Capture the cell that displays the provided text and extract its (X, Y) central coordinate. 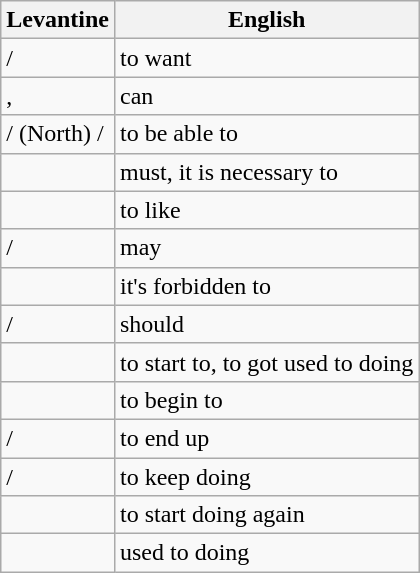
Levantine (58, 20)
English (266, 20)
to start to, to got used to doing (266, 362)
can (266, 96)
to end up (266, 438)
to like (266, 210)
/ (North) / (58, 134)
must, it is necessary to (266, 172)
to want (266, 58)
it's forbidden to (266, 286)
to start doing again (266, 515)
to begin to (266, 400)
to keep doing (266, 477)
should (266, 324)
used to doing (266, 553)
to be able to (266, 134)
may (266, 248)
, (58, 96)
